Detect which cell encompasses the target text, then output its (X, Y) center coordinate. 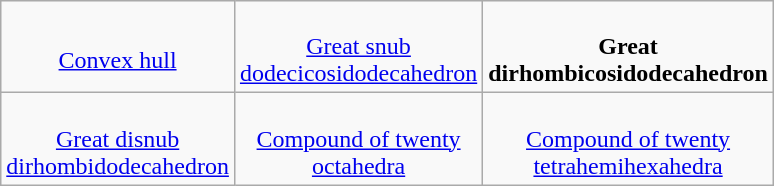
Great snub dodecicosidodecahedron (358, 47)
Great dirhombicosidodecahedron (628, 47)
Great disnub dirhombidodecahedron (118, 139)
Compound of twenty tetrahemihexahedra (628, 139)
Compound of twenty octahedra (358, 139)
Convex hull (118, 47)
